Return (x, y) of the center of cell containing provided text 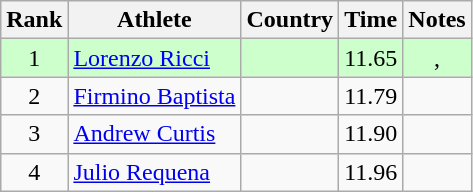
3 (34, 134)
11.79 (371, 96)
Notes (437, 20)
11.65 (371, 58)
11.90 (371, 134)
Julio Requena (154, 172)
Time (371, 20)
1 (34, 58)
Andrew Curtis (154, 134)
Lorenzo Ricci (154, 58)
11.96 (371, 172)
4 (34, 172)
Rank (34, 20)
Athlete (154, 20)
Firmino Baptista (154, 96)
Country (290, 20)
, (437, 58)
2 (34, 96)
